Capture the cell that displays the provided text and extract its [X, Y] central coordinate. 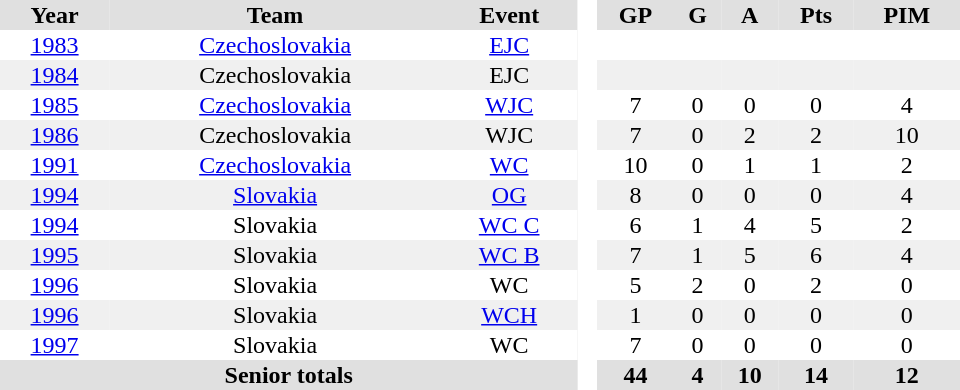
WC B [509, 255]
Senior totals [288, 375]
14 [816, 375]
1997 [54, 345]
8 [636, 195]
1986 [54, 135]
Pts [816, 15]
12 [907, 375]
PIM [907, 15]
1991 [54, 165]
OG [509, 195]
WC C [509, 225]
1985 [54, 105]
1983 [54, 45]
1984 [54, 75]
A [750, 15]
GP [636, 15]
Team [275, 15]
WCH [509, 315]
Event [509, 15]
Year [54, 15]
G [697, 15]
1995 [54, 255]
44 [636, 375]
